Provide the [x, y] coordinate of the cell's center where the given text is located.  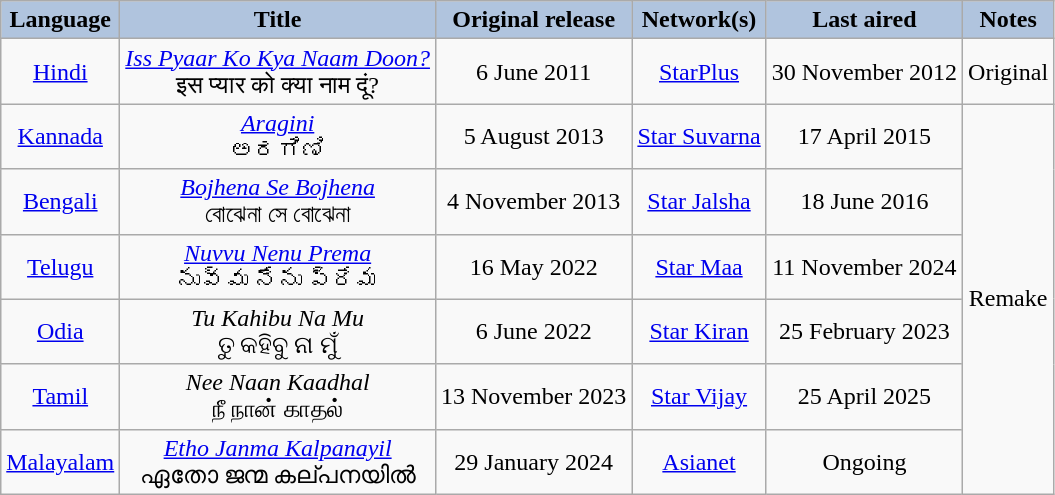
18 June 2016 [864, 202]
Original [1008, 72]
Original release [533, 20]
Notes [1008, 20]
Nuvvu Nenu Prema నువ్వు నేను ప్రేమ [278, 266]
Star Jalsha [699, 202]
Network(s) [699, 20]
13 November 2023 [533, 396]
25 February 2023 [864, 332]
16 May 2022 [533, 266]
30 November 2012 [864, 72]
Star Vijay [699, 396]
Last aired [864, 20]
11 November 2024 [864, 266]
Hindi [60, 72]
Etho Janma Kalpanayil ഏതോ ജന്മ കല്പനയിൽ [278, 462]
6 June 2022 [533, 332]
Tamil [60, 396]
Ongoing [864, 462]
Bengali [60, 202]
Star Suvarna [699, 136]
Star Kiran [699, 332]
Telugu [60, 266]
Kannada [60, 136]
5 August 2013 [533, 136]
Title [278, 20]
17 April 2015 [864, 136]
Asianet [699, 462]
Remake [1008, 299]
StarPlus [699, 72]
Aragini ಅರಗಿಣಿ [278, 136]
25 April 2025 [864, 396]
Iss Pyaar Ko Kya Naam Doon? इस प्यार को क्या नाम दूं? [278, 72]
Language [60, 20]
29 January 2024 [533, 462]
Tu Kahibu Na Mu ତୁ କହିବୁ ନା ମୁଁ [278, 332]
4 November 2013 [533, 202]
Bojhena Se Bojhena বোঝেনা সে বোঝেনা [278, 202]
Malayalam [60, 462]
Odia [60, 332]
Star Maa [699, 266]
Nee Naan Kaadhal நீ நான் காதல் [278, 396]
6 June 2011 [533, 72]
